Find where the given text appears and provide that cell's center as (X, Y) coordinate. 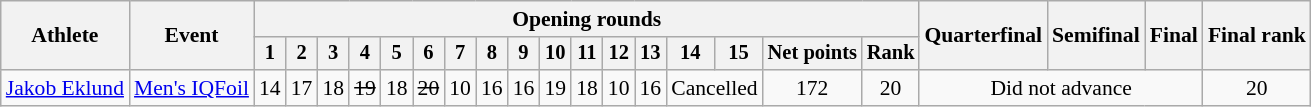
Quarterfinal (983, 36)
1 (270, 54)
11 (587, 54)
Cancelled (714, 88)
3 (333, 54)
8 (492, 54)
Athlete (65, 36)
Event (192, 36)
Rank (891, 54)
4 (365, 54)
Jakob Eklund (65, 88)
Final rank (1257, 36)
172 (812, 88)
2 (302, 54)
Final (1174, 36)
6 (429, 54)
15 (738, 54)
Net points (812, 54)
Did not advance (1060, 88)
5 (397, 54)
12 (619, 54)
13 (650, 54)
17 (302, 88)
9 (524, 54)
7 (460, 54)
Men's IQFoil (192, 88)
Opening rounds (586, 19)
Semifinal (1096, 36)
